Search for the cell housing the specified text and yield its [X, Y] center coordinate. 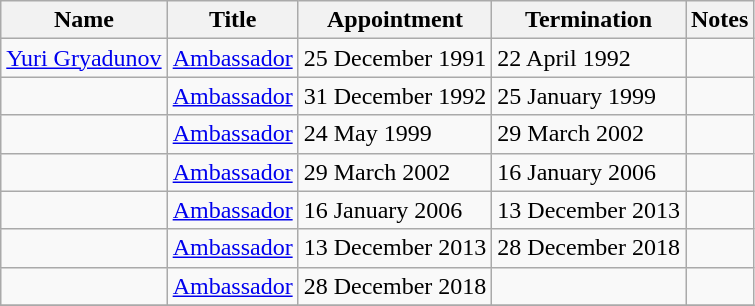
22 April 1992 [589, 58]
Yuri Gryadunov [84, 58]
25 January 1999 [589, 96]
Appointment [395, 20]
Notes [720, 20]
Title [232, 20]
25 December 1991 [395, 58]
Name [84, 20]
31 December 1992 [395, 96]
Termination [589, 20]
24 May 1999 [395, 134]
